From the cell containing the given text, extract its center point as (x, y) coordinate. 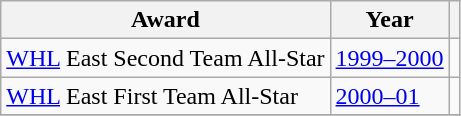
WHL East Second Team All-Star (166, 58)
Award (166, 20)
Year (390, 20)
1999–2000 (390, 58)
2000–01 (390, 96)
WHL East First Team All-Star (166, 96)
